Identify which cell holds the provided text, then report its [x, y] central coordinate. 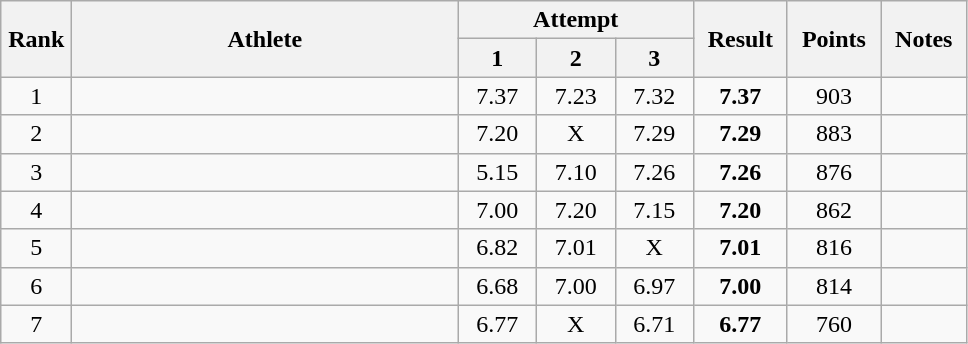
Points [834, 39]
903 [834, 96]
7.10 [576, 172]
6.68 [498, 286]
862 [834, 210]
7.23 [576, 96]
6.97 [654, 286]
5 [36, 248]
Attempt [576, 20]
Notes [924, 39]
760 [834, 324]
Rank [36, 39]
7.32 [654, 96]
814 [834, 286]
5.15 [498, 172]
Athlete [265, 39]
7.15 [654, 210]
816 [834, 248]
6 [36, 286]
6.82 [498, 248]
876 [834, 172]
7 [36, 324]
6.71 [654, 324]
4 [36, 210]
883 [834, 134]
Result [741, 39]
